Determine the (x, y) coordinate at the center of the cell enclosing the given text.  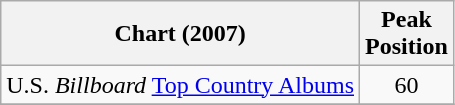
60 (407, 85)
PeakPosition (407, 34)
U.S. Billboard Top Country Albums (180, 85)
Chart (2007) (180, 34)
